Detect which cell encompasses the target text, then output its [X, Y] center coordinate. 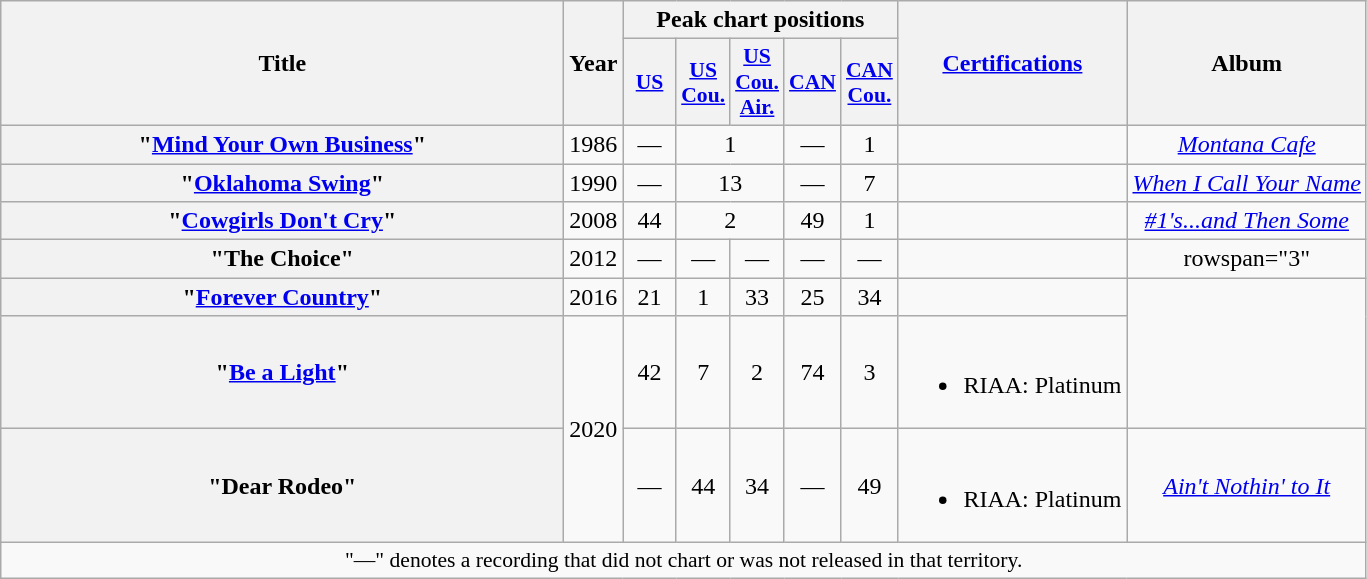
74 [812, 372]
CANCou. [870, 82]
#1's...and Then Some [1247, 221]
1986 [594, 144]
2012 [594, 259]
Certifications [1012, 64]
3 [870, 372]
2020 [594, 429]
Title [282, 64]
"Oklahoma Swing" [282, 183]
"The Choice" [282, 259]
US [650, 82]
Peak chart positions [760, 20]
33 [757, 297]
When I Call Your Name [1247, 183]
2016 [594, 297]
Album [1247, 64]
USCou. [703, 82]
"—" denotes a recording that did not chart or was not released in that territory. [684, 560]
21 [650, 297]
2008 [594, 221]
Montana Cafe [1247, 144]
Ain't Nothin' to It [1247, 486]
rowspan="3" [1247, 259]
"Be a Light" [282, 372]
Year [594, 64]
"Cowgirls Don't Cry" [282, 221]
USCou.Air. [757, 82]
42 [650, 372]
"Dear Rodeo" [282, 486]
13 [730, 183]
"Forever Country" [282, 297]
1990 [594, 183]
"Mind Your Own Business" [282, 144]
CAN [812, 82]
25 [812, 297]
